Return [X, Y] of the center of cell containing provided text 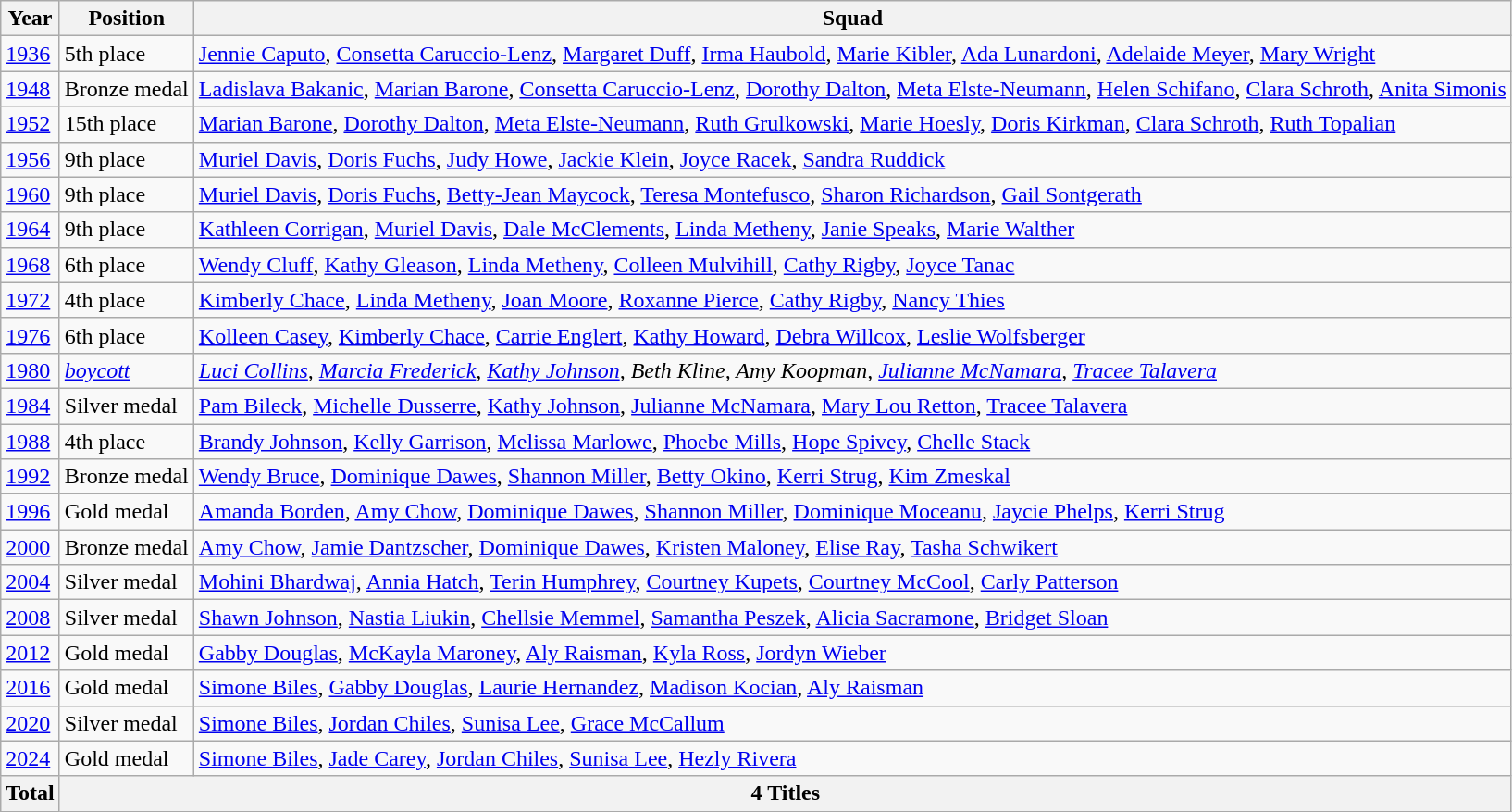
Muriel Davis, Doris Fuchs, Betty-Jean Maycock, Teresa Montefusco, Sharon Richardson, Gail Sontgerath [852, 194]
2016 [31, 688]
Gabby Douglas, McKayla Maroney, Aly Raisman, Kyla Ross, Jordyn Wieber [852, 653]
boycott [126, 370]
1988 [31, 442]
2020 [31, 723]
Total [31, 793]
1992 [31, 477]
Simone Biles, Gabby Douglas, Laurie Hernandez, Madison Kocian, Aly Raisman [852, 688]
1960 [31, 194]
Wendy Cluff, Kathy Gleason, Linda Metheny, Colleen Mulvihill, Cathy Rigby, Joyce Tanac [852, 265]
2000 [31, 547]
2012 [31, 653]
1952 [31, 124]
Position [126, 19]
1996 [31, 512]
1948 [31, 89]
Wendy Bruce, Dominique Dawes, Shannon Miller, Betty Okino, Kerri Strug, Kim Zmeskal [852, 477]
1984 [31, 406]
1968 [31, 265]
1956 [31, 159]
4 Titles [785, 793]
1936 [31, 54]
Brandy Johnson, Kelly Garrison, Melissa Marlowe, Phoebe Mills, Hope Spivey, Chelle Stack [852, 442]
Shawn Johnson, Nastia Liukin, Chellsie Memmel, Samantha Peszek, Alicia Sacramone, Bridget Sloan [852, 618]
Amanda Borden, Amy Chow, Dominique Dawes, Shannon Miller, Dominique Moceanu, Jaycie Phelps, Kerri Strug [852, 512]
Ladislava Bakanic, Marian Barone, Consetta Caruccio-Lenz, Dorothy Dalton, Meta Elste-Neumann, Helen Schifano, Clara Schroth, Anita Simonis [852, 89]
Kimberly Chace, Linda Metheny, Joan Moore, Roxanne Pierce, Cathy Rigby, Nancy Thies [852, 300]
Amy Chow, Jamie Dantzscher, Dominique Dawes, Kristen Maloney, Elise Ray, Tasha Schwikert [852, 547]
Pam Bileck, Michelle Dusserre, Kathy Johnson, Julianne McNamara, Mary Lou Retton, Tracee Talavera [852, 406]
Jennie Caputo, Consetta Caruccio-Lenz, Margaret Duff, Irma Haubold, Marie Kibler, Ada Lunardoni, Adelaide Meyer, Mary Wright [852, 54]
Squad [852, 19]
Luci Collins, Marcia Frederick, Kathy Johnson, Beth Kline, Amy Koopman, Julianne McNamara, Tracee Talavera [852, 370]
2024 [31, 758]
2004 [31, 582]
Year [31, 19]
1972 [31, 300]
Kolleen Casey, Kimberly Chace, Carrie Englert, Kathy Howard, Debra Willcox, Leslie Wolfsberger [852, 335]
Simone Biles, Jordan Chiles, Sunisa Lee, Grace McCallum [852, 723]
Muriel Davis, Doris Fuchs, Judy Howe, Jackie Klein, Joyce Racek, Sandra Ruddick [852, 159]
1964 [31, 230]
Kathleen Corrigan, Muriel Davis, Dale McClements, Linda Metheny, Janie Speaks, Marie Walther [852, 230]
1980 [31, 370]
5th place [126, 54]
15th place [126, 124]
Simone Biles, Jade Carey, Jordan Chiles, Sunisa Lee, Hezly Rivera [852, 758]
1976 [31, 335]
Marian Barone, Dorothy Dalton, Meta Elste-Neumann, Ruth Grulkowski, Marie Hoesly, Doris Kirkman, Clara Schroth, Ruth Topalian [852, 124]
2008 [31, 618]
Mohini Bhardwaj, Annia Hatch, Terin Humphrey, Courtney Kupets, Courtney McCool, Carly Patterson [852, 582]
